Return the (x, y) coordinate for the center point of the cell that contains the specified text.  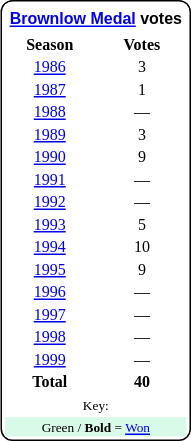
Total (50, 382)
1992 (50, 202)
1993 (50, 224)
Season (50, 44)
1990 (50, 157)
10 (142, 247)
5 (142, 224)
1999 (50, 360)
1997 (50, 314)
1986 (50, 67)
1996 (50, 292)
1989 (50, 134)
1995 (50, 270)
1988 (50, 112)
1994 (50, 247)
Key: (96, 404)
Votes (142, 44)
1998 (50, 337)
1987 (50, 90)
1991 (50, 180)
40 (142, 382)
Green / Bold = Won (96, 427)
1 (142, 90)
Brownlow Medal votes (96, 18)
